Output the (X, Y) coordinate of the center of the cell containing the given text.  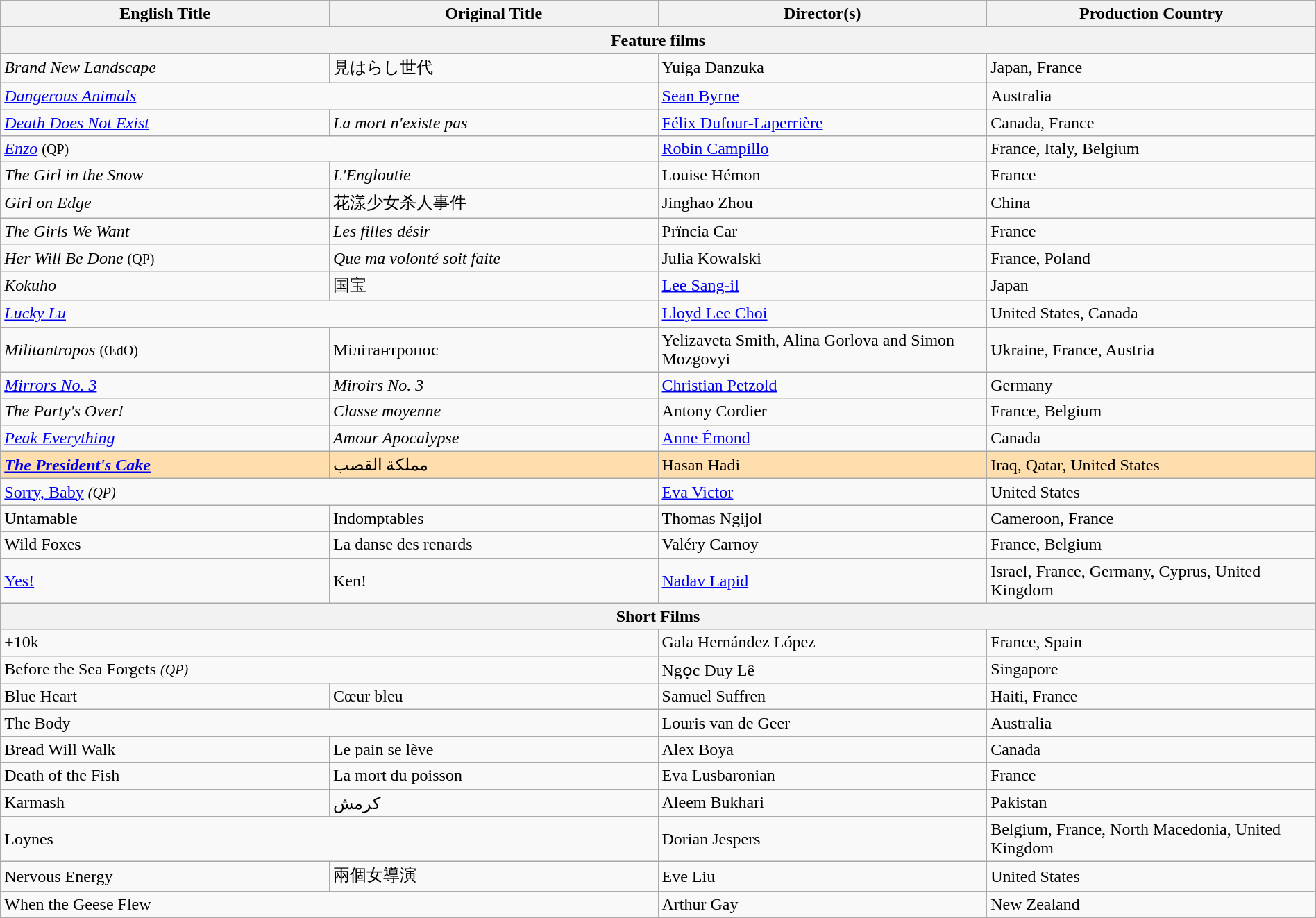
Production Country (1151, 14)
United States, Canada (1151, 314)
Japan, France (1151, 68)
Eve Liu (822, 877)
Louris van de Geer (822, 723)
Her Will Be Done (QP) (165, 257)
The Girls We Want (165, 231)
Thomas Ngijol (822, 518)
Untamable (165, 518)
Before the Sea Forgets (QP) (329, 670)
Pakistan (1151, 803)
Ken! (493, 580)
Nervous Energy (165, 877)
Ukraine, France, Austria (1151, 350)
Gala Hernández López (822, 643)
Que ma volonté soit faite (493, 257)
Brand New Landscape (165, 68)
Prïncia Car (822, 231)
Les filles désir (493, 231)
Feature films (658, 40)
Yes! (165, 580)
Hasan Hadi (822, 465)
Valéry Carnoy (822, 545)
مملكة القصب (493, 465)
Belgium, France, North Macedonia, United Kingdom (1151, 840)
La mort du poisson (493, 776)
Militantropos (ŒdO) (165, 350)
Mirrors No. 3 (165, 385)
兩個女導演 (493, 877)
Classe moyenne (493, 411)
Kokuho (165, 286)
Iraq, Qatar, United States (1151, 465)
Cameroon, France (1151, 518)
見はらし世代 (493, 68)
Canada, France (1151, 123)
Indomptables (493, 518)
Мілітантропос (493, 350)
+10k (329, 643)
Director(s) (822, 14)
Amour Apocalypse (493, 438)
Yuiga Danzuka (822, 68)
When the Geese Flew (329, 904)
Lee Sang-il (822, 286)
Peak Everything (165, 438)
Bread Will Walk (165, 749)
Haiti, France (1151, 697)
کرمش (493, 803)
Dorian Jespers (822, 840)
Japan (1151, 286)
Blue Heart (165, 697)
France, Italy, Belgium (1151, 149)
Germany (1151, 385)
Nadav Lapid (822, 580)
The Party's Over! (165, 411)
Miroirs No. 3 (493, 385)
Jinghao Zhou (822, 204)
Sorry, Baby (QP) (329, 492)
Dangerous Animals (329, 96)
Karmash (165, 803)
Félix Dufour-Laperrière (822, 123)
Lloyd Lee Choi (822, 314)
The Body (329, 723)
L'Engloutie (493, 176)
Alex Boya (822, 749)
Lucky Lu (329, 314)
Enzo (QP) (329, 149)
Israel, France, Germany, Cyprus, United Kingdom (1151, 580)
The Girl in the Snow (165, 176)
国宝 (493, 286)
Ngọc Duy Lê (822, 670)
Julia Kowalski (822, 257)
Le pain se lève (493, 749)
La danse des renards (493, 545)
China (1151, 204)
Yelizaveta Smith, Alina Gorlova and Simon Mozgovyi (822, 350)
Eva Victor (822, 492)
Arthur Gay (822, 904)
English Title (165, 14)
Christian Petzold (822, 385)
La mort n'existe pas (493, 123)
Short Films (658, 616)
Aleem Bukhari (822, 803)
Sean Byrne (822, 96)
Louise Hémon (822, 176)
The President's Cake (165, 465)
New Zealand (1151, 904)
Original Title (493, 14)
Wild Foxes (165, 545)
Loynes (329, 840)
Singapore (1151, 670)
Girl on Edge (165, 204)
花漾少女杀人事件 (493, 204)
Antony Cordier (822, 411)
Anne Émond (822, 438)
Death of the Fish (165, 776)
Eva Lusbaronian (822, 776)
Robin Campillo (822, 149)
Samuel Suffren (822, 697)
Death Does Not Exist (165, 123)
France, Poland (1151, 257)
Cœur bleu (493, 697)
France, Spain (1151, 643)
